Provide the (X, Y) coordinate of the cell's center where the given text is located.  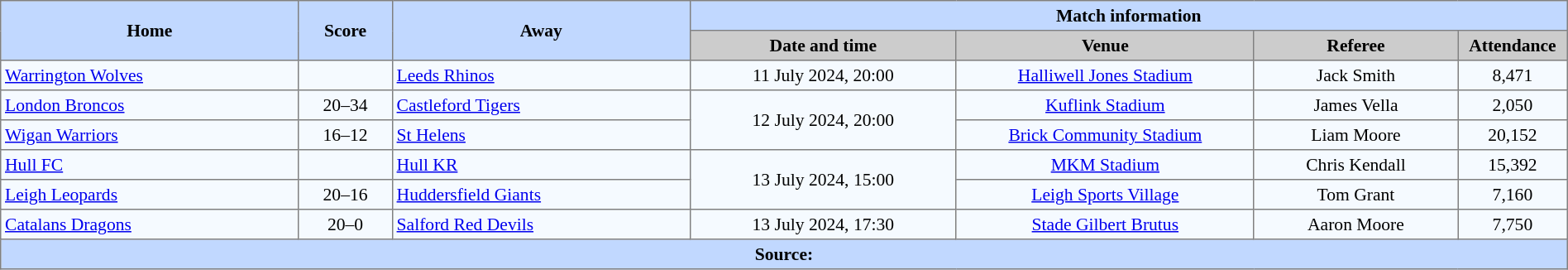
Venue (1105, 46)
James Vella (1355, 105)
Leigh Sports Village (1105, 195)
Home (150, 31)
Score (346, 31)
Jack Smith (1355, 75)
11 July 2024, 20:00 (823, 75)
Warrington Wolves (150, 75)
16–12 (346, 135)
20–34 (346, 105)
20–16 (346, 195)
Castleford Tigers (541, 105)
20–0 (346, 224)
Hull KR (541, 165)
Date and time (823, 46)
Brick Community Stadium (1105, 135)
Wigan Warriors (150, 135)
Halliwell Jones Stadium (1105, 75)
Kuflink Stadium (1105, 105)
Leigh Leopards (150, 195)
Source: (784, 254)
Hull FC (150, 165)
13 July 2024, 15:00 (823, 180)
MKM Stadium (1105, 165)
2,050 (1513, 105)
Salford Red Devils (541, 224)
Stade Gilbert Brutus (1105, 224)
Attendance (1513, 46)
Leeds Rhinos (541, 75)
Liam Moore (1355, 135)
London Broncos (150, 105)
Away (541, 31)
Tom Grant (1355, 195)
7,750 (1513, 224)
12 July 2024, 20:00 (823, 120)
7,160 (1513, 195)
20,152 (1513, 135)
Huddersfield Giants (541, 195)
Catalans Dragons (150, 224)
15,392 (1513, 165)
13 July 2024, 17:30 (823, 224)
Referee (1355, 46)
Match information (1128, 16)
8,471 (1513, 75)
St Helens (541, 135)
Aaron Moore (1355, 224)
Chris Kendall (1355, 165)
